Scan for the cell matching the given text and deliver its (X, Y) coordinate at center. 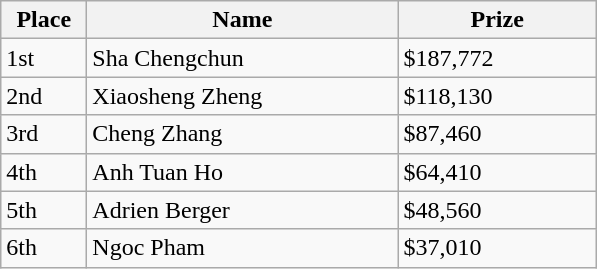
Cheng Zhang (242, 134)
Anh Tuan Ho (242, 172)
Prize (498, 20)
$187,772 (498, 58)
$118,130 (498, 96)
Xiaosheng Zheng (242, 96)
Place (44, 20)
Name (242, 20)
$48,560 (498, 210)
Ngoc Pham (242, 248)
4th (44, 172)
2nd (44, 96)
6th (44, 248)
$64,410 (498, 172)
Adrien Berger (242, 210)
1st (44, 58)
5th (44, 210)
$87,460 (498, 134)
Sha Chengchun (242, 58)
3rd (44, 134)
$37,010 (498, 248)
